Search for the cell housing the specified text and yield its (x, y) center coordinate. 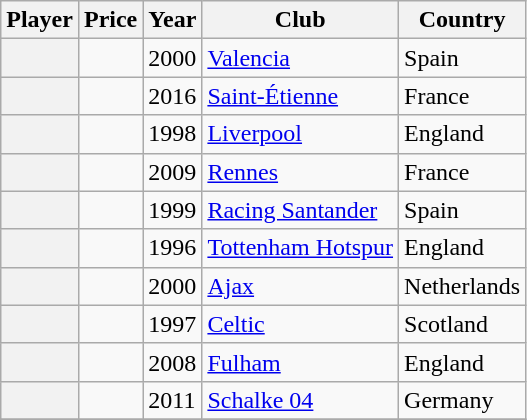
Schalke 04 (300, 400)
1996 (172, 248)
Scotland (462, 324)
1997 (172, 324)
2008 (172, 362)
Year (172, 20)
Price (110, 20)
Fulham (300, 362)
1999 (172, 210)
Tottenham Hotspur (300, 248)
2009 (172, 172)
1998 (172, 134)
Valencia (300, 58)
Racing Santander (300, 210)
Ajax (300, 286)
Saint-Étienne (300, 96)
Netherlands (462, 286)
Liverpool (300, 134)
2016 (172, 96)
Germany (462, 400)
Rennes (300, 172)
Country (462, 20)
Celtic (300, 324)
Club (300, 20)
2011 (172, 400)
Player (40, 20)
